Identify which cell holds the provided text, then report its [x, y] central coordinate. 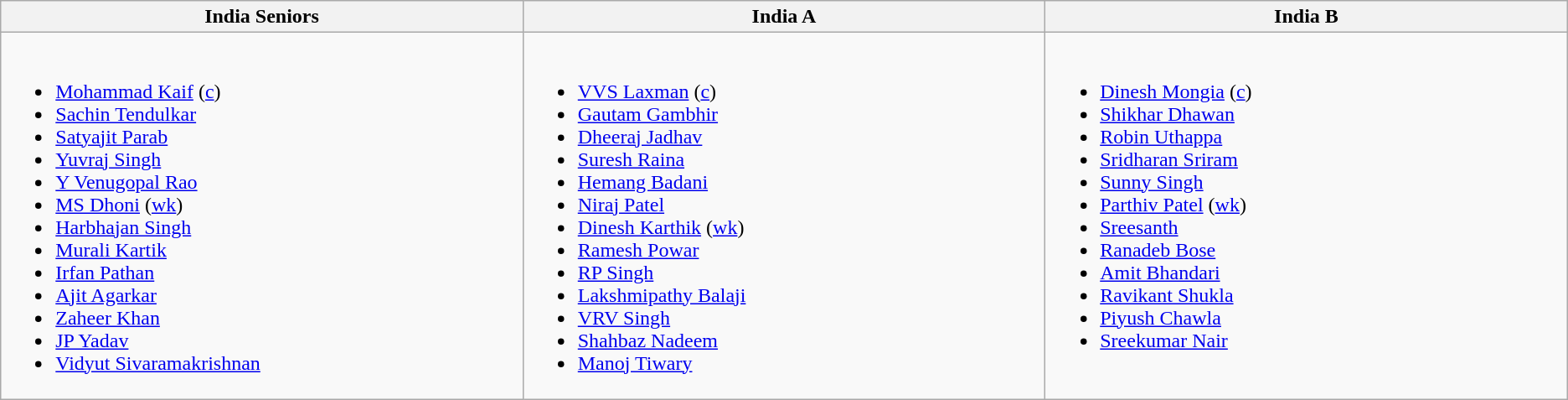
India A [784, 17]
India Seniors [261, 17]
India B [1307, 17]
